Return the [x, y] coordinate for the center point of the cell that contains the specified text.  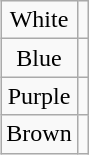
Brown [39, 134]
White [39, 20]
Blue [39, 58]
Purple [39, 96]
